Determine the [X, Y] coordinate at the center of the cell enclosing the given text.  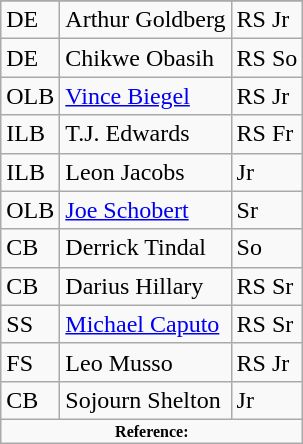
So [267, 248]
Reference: [152, 431]
RS So [267, 58]
Sojourn Shelton [146, 400]
T.J. Edwards [146, 134]
Leo Musso [146, 362]
Leon Jacobs [146, 172]
FS [30, 362]
Arthur Goldberg [146, 20]
Joe Schobert [146, 210]
RS Fr [267, 134]
SS [30, 324]
Derrick Tindal [146, 248]
Darius Hillary [146, 286]
Vince Biegel [146, 96]
Chikwe Obasih [146, 58]
Michael Caputo [146, 324]
Sr [267, 210]
